Provide the (X, Y) coordinate of the cell's center where the given text is located.  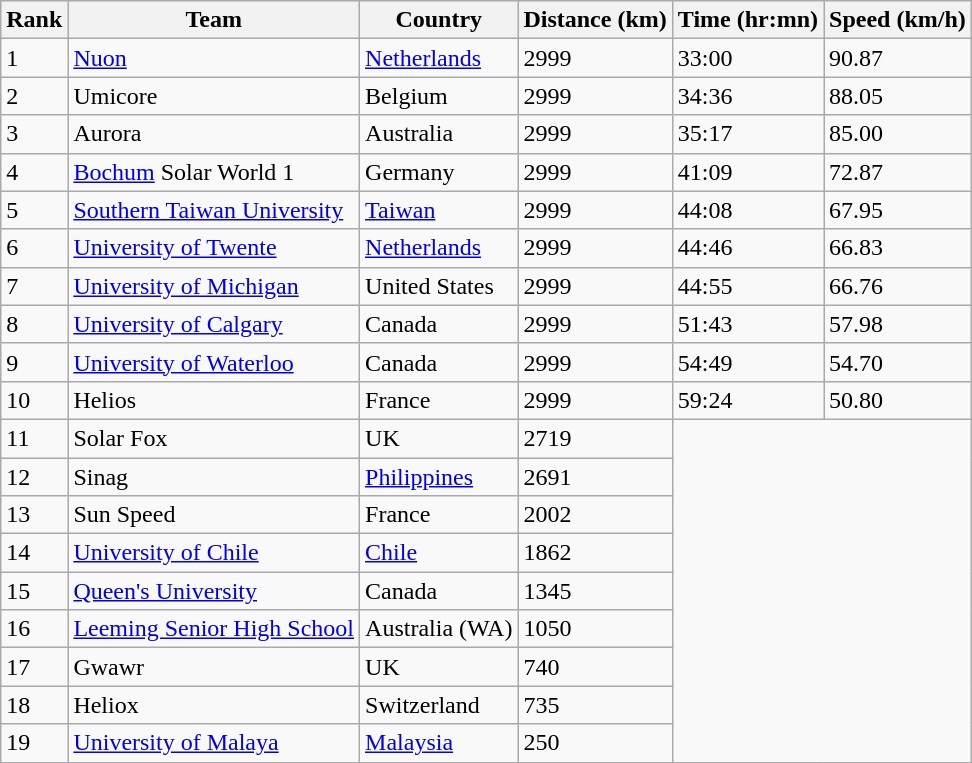
50.80 (898, 400)
66.83 (898, 248)
34:36 (748, 96)
16 (34, 629)
41:09 (748, 172)
13 (34, 515)
1862 (595, 553)
85.00 (898, 134)
Distance (km) (595, 20)
Leeming Senior High School (214, 629)
44:08 (748, 210)
Chile (439, 553)
6 (34, 248)
2 (34, 96)
Taiwan (439, 210)
2719 (595, 438)
Australia (WA) (439, 629)
740 (595, 667)
19 (34, 743)
Gwawr (214, 667)
90.87 (898, 58)
33:00 (748, 58)
Umicore (214, 96)
University of Waterloo (214, 362)
15 (34, 591)
12 (34, 477)
Speed (km/h) (898, 20)
Sun Speed (214, 515)
17 (34, 667)
88.05 (898, 96)
University of Twente (214, 248)
Country (439, 20)
9 (34, 362)
Helios (214, 400)
2691 (595, 477)
18 (34, 705)
Australia (439, 134)
Solar Fox (214, 438)
35:17 (748, 134)
57.98 (898, 324)
14 (34, 553)
66.76 (898, 286)
1345 (595, 591)
72.87 (898, 172)
University of Calgary (214, 324)
3 (34, 134)
Southern Taiwan University (214, 210)
1 (34, 58)
Team (214, 20)
51:43 (748, 324)
Queen's University (214, 591)
University of Michigan (214, 286)
2002 (595, 515)
54:49 (748, 362)
10 (34, 400)
11 (34, 438)
250 (595, 743)
7 (34, 286)
Philippines (439, 477)
Malaysia (439, 743)
Bochum Solar World 1 (214, 172)
University of Chile (214, 553)
54.70 (898, 362)
735 (595, 705)
Time (hr:mn) (748, 20)
Aurora (214, 134)
Sinag (214, 477)
Switzerland (439, 705)
Germany (439, 172)
United States (439, 286)
Rank (34, 20)
5 (34, 210)
Heliox (214, 705)
59:24 (748, 400)
44:55 (748, 286)
67.95 (898, 210)
Nuon (214, 58)
44:46 (748, 248)
1050 (595, 629)
University of Malaya (214, 743)
Belgium (439, 96)
4 (34, 172)
8 (34, 324)
